Pinpoint the cell where the given text exists, returning its [X, Y] midpoint coordinate. 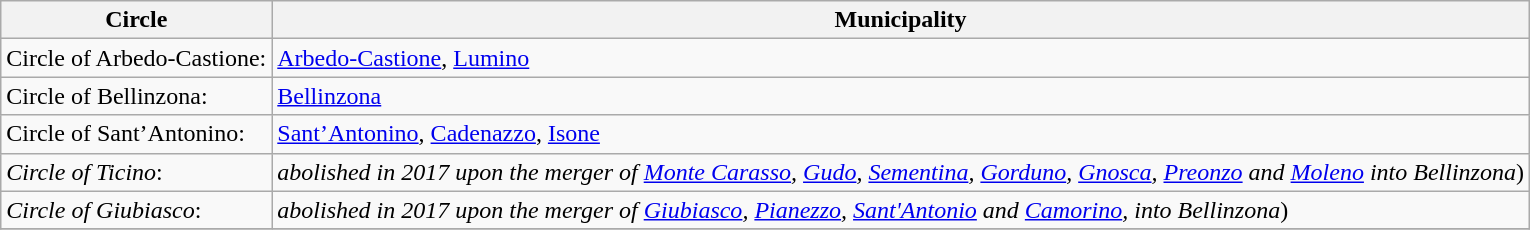
Sant’Antonino, Cadenazzo, Isone [901, 134]
Circle of Sant’Antonino: [136, 134]
Bellinzona [901, 96]
Circle [136, 20]
Arbedo-Castione, Lumino [901, 58]
Circle of Bellinzona: [136, 96]
Circle of Arbedo-Castione: [136, 58]
Circle of Ticino: [136, 172]
Circle of Giubiasco: [136, 210]
abolished in 2017 upon the merger of Giubiasco, Pianezzo, Sant'Antonio and Camorino, into Bellinzona) [901, 210]
Municipality [901, 20]
abolished in 2017 upon the merger of Monte Carasso, Gudo, Sementina, Gorduno, Gnosca, Preonzo and Moleno into Bellinzona) [901, 172]
